Return (x, y) of the center of cell containing provided text 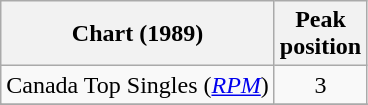
3 (320, 85)
Chart (1989) (138, 34)
Peakposition (320, 34)
Canada Top Singles (RPM) (138, 85)
